Find where the given text appears and provide that cell's center as (X, Y) coordinate. 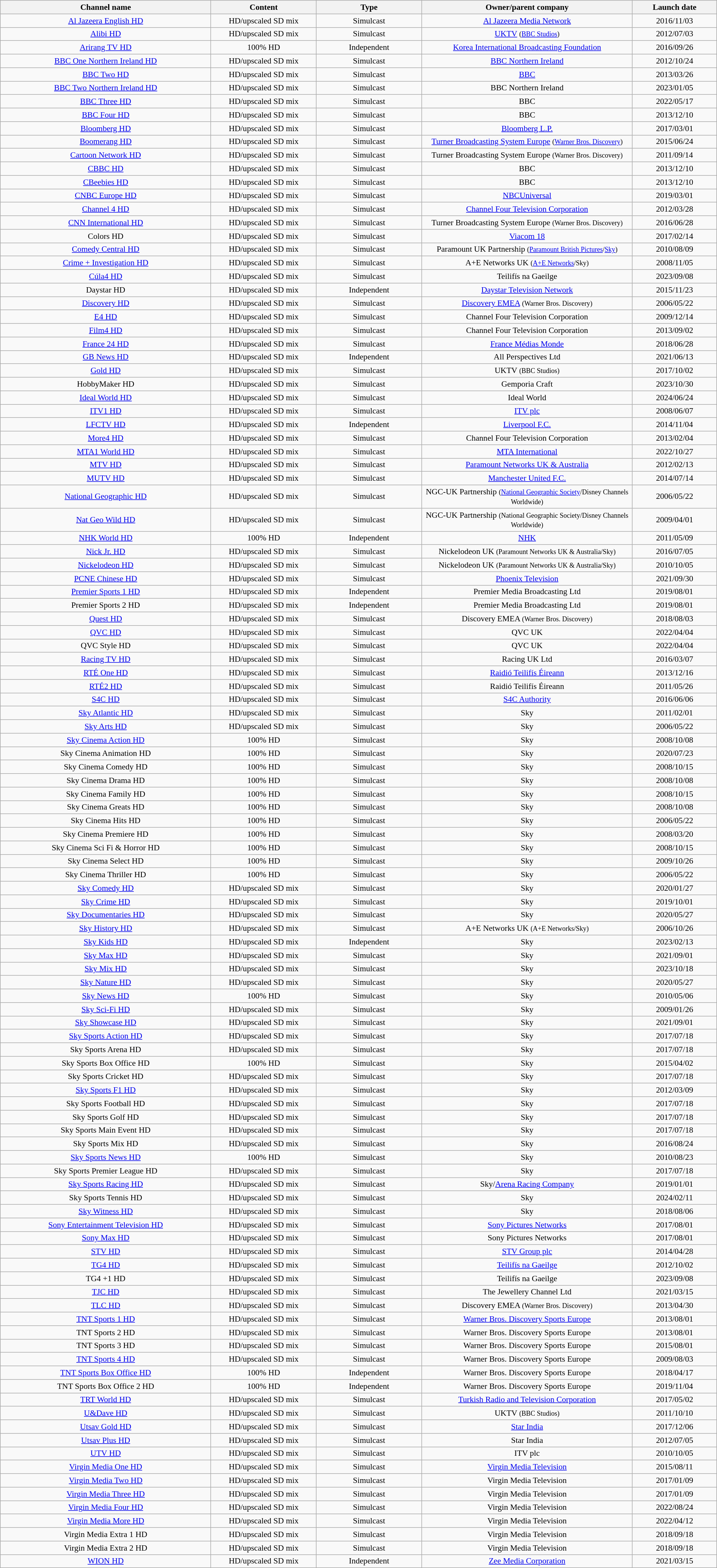
2008/11/05 (675, 263)
Virgin Media More HD (106, 1521)
S4C Authority (527, 700)
RTÉ One HD (106, 673)
2023/10/18 (675, 969)
TNT Sports Box Office 2 HD (106, 1386)
PCNE Chinese HD (106, 579)
2021/09/30 (675, 579)
Sky Sports Main Event HD (106, 1130)
2023/10/30 (675, 384)
2015/08/01 (675, 1346)
2010/08/23 (675, 1158)
Bloomberg HD (106, 128)
The Jewellery Channel Ltd (527, 1292)
Colors HD (106, 236)
Cúla4 HD (106, 277)
Gold HD (106, 371)
2012/07/03 (675, 34)
BBC One Northern Ireland HD (106, 61)
Al Jazeera English HD (106, 21)
2011/05/26 (675, 686)
2011/05/09 (675, 538)
2016/09/26 (675, 48)
S4C HD (106, 700)
Daystar Television Network (527, 290)
Virgin Media Four HD (106, 1508)
BBC Two HD (106, 74)
Phoenix Television (527, 579)
2022/05/17 (675, 102)
2016/07/05 (675, 552)
Launch date (675, 7)
MTA International (527, 452)
Arirang TV HD (106, 48)
TG4 HD (106, 1265)
Sky News HD (106, 996)
Sky Sports Cricket HD (106, 1077)
2018/08/06 (675, 1211)
More4 HD (106, 438)
2012/10/24 (675, 61)
MUTV HD (106, 478)
Sky Comedy HD (106, 888)
Sky Cinema Hits HD (106, 821)
Nat Geo Wild HD (106, 520)
2019/03/01 (675, 196)
2019/10/01 (675, 902)
2017/05/02 (675, 1400)
LFCTV HD (106, 425)
Film4 HD (106, 330)
Type (369, 7)
2016/11/03 (675, 21)
2014/04/28 (675, 1252)
Daystar HD (106, 290)
Channel name (106, 7)
RTÉ2 HD (106, 686)
Sky Sports Box Office HD (106, 1063)
Sky Sports F1 HD (106, 1090)
Sky Sci-Fi HD (106, 1009)
2016/08/24 (675, 1144)
2013/02/04 (675, 438)
2014/11/04 (675, 425)
UTV HD (106, 1453)
Sky Cinema Greats HD (106, 807)
2021/06/13 (675, 357)
Sky Max HD (106, 955)
BBC Two Northern Ireland HD (106, 88)
2012/07/05 (675, 1440)
Sky Cinema Premiere HD (106, 834)
TNT Sports 4 HD (106, 1359)
2011/02/01 (675, 713)
2023/02/13 (675, 942)
2023/01/05 (675, 88)
2024/06/24 (675, 398)
Sky Sports Tennis HD (106, 1198)
Discovery HD (106, 303)
Sky Sports News HD (106, 1158)
Sky Sports Arena HD (106, 1050)
Turkish Radio and Television Corporation (527, 1400)
2018/08/03 (675, 619)
Sky Cinema Sci Fi & Horror HD (106, 848)
TNT Sports Box Office HD (106, 1373)
2013/03/26 (675, 74)
2022/10/27 (675, 452)
BBC Four HD (106, 115)
2009/10/26 (675, 861)
TNT Sports 1 HD (106, 1319)
2009/12/14 (675, 317)
Utsav Gold HD (106, 1427)
E4 HD (106, 317)
2016/06/28 (675, 223)
Nick Jr. HD (106, 552)
Viacom 18 (527, 236)
Paramount UK Partnership (Paramount British Pictures/Sky) (527, 249)
TLC HD (106, 1306)
2022/08/24 (675, 1508)
2008/06/07 (675, 411)
2014/07/14 (675, 478)
2018/04/17 (675, 1373)
All Perspectives Ltd (527, 357)
2017/02/14 (675, 236)
Channel 4 HD (106, 209)
Sky Witness HD (106, 1211)
Gemporia Craft (527, 384)
Content (264, 7)
Virgin Media Three HD (106, 1494)
Alibi HD (106, 34)
Sky Cinema Action HD (106, 740)
2019/11/04 (675, 1386)
Sky Sports Mix HD (106, 1144)
2020/07/23 (675, 754)
2017/12/06 (675, 1427)
2017/03/01 (675, 128)
Utsav Plus HD (106, 1440)
2016/03/07 (675, 659)
2018/06/28 (675, 344)
2012/02/13 (675, 465)
2010/08/09 (675, 249)
Sky Cinema Select HD (106, 861)
Sky Nature HD (106, 983)
Sky Crime HD (106, 902)
ITV1 HD (106, 411)
Virgin Media Two HD (106, 1481)
Sky Kids HD (106, 942)
CNN International HD (106, 223)
QVC HD (106, 632)
Sony Max HD (106, 1238)
Comedy Central HD (106, 249)
Zee Media Corporation (527, 1561)
France Médias Monde (527, 344)
Premier Sports 2 HD (106, 605)
CNBC Europe HD (106, 196)
Sky Cinema Animation HD (106, 754)
Racing TV HD (106, 659)
Crime + Investigation HD (106, 263)
France 24 HD (106, 344)
CBBC HD (106, 169)
2015/04/02 (675, 1063)
Sky Atlantic HD (106, 713)
STV Group plc (527, 1252)
Sky History HD (106, 929)
2024/02/11 (675, 1198)
Paramount Networks UK & Australia (527, 465)
NHK (527, 538)
QVC Style HD (106, 646)
MTA1 World HD (106, 452)
2015/11/23 (675, 290)
Virgin Media One HD (106, 1467)
Sky Showcase HD (106, 1023)
2012/03/09 (675, 1090)
Al Jazeera Media Network (527, 21)
Boomerang HD (106, 142)
Premier Sports 1 HD (106, 592)
Liverpool F.C. (527, 425)
National Geographic HD (106, 497)
NHK World HD (106, 538)
GB News HD (106, 357)
2015/08/11 (675, 1467)
2015/06/24 (675, 142)
TNT Sports 2 HD (106, 1333)
Nickelodeon HD (106, 565)
Sky Sports Premier League HD (106, 1171)
2011/10/10 (675, 1413)
Sky Sports Football HD (106, 1104)
Quest HD (106, 619)
BBC Three HD (106, 102)
Sky Arts HD (106, 727)
2022/04/12 (675, 1521)
Sky/Arena Racing Company (527, 1184)
Sky Cinema Thriller HD (106, 875)
2006/10/26 (675, 929)
2011/09/14 (675, 155)
2013/12/16 (675, 673)
2013/04/30 (675, 1306)
Ideal World (527, 398)
Sky Sports Golf HD (106, 1117)
Sky Cinema Drama HD (106, 780)
Bloomberg L.P. (527, 128)
2009/01/26 (675, 1009)
2017/10/02 (675, 371)
Cartoon Network HD (106, 155)
CBeebies HD (106, 182)
2012/10/02 (675, 1265)
Sky Mix HD (106, 969)
2009/04/01 (675, 520)
Sky Sports Action HD (106, 1036)
Manchester United F.C. (527, 478)
2009/08/03 (675, 1359)
2019/01/01 (675, 1184)
TJC HD (106, 1292)
Ideal World HD (106, 398)
Sky Documentaries HD (106, 915)
Korea International Broadcasting Foundation (527, 48)
Racing UK Ltd (527, 659)
TRT World HD (106, 1400)
2010/05/06 (675, 996)
TNT Sports 3 HD (106, 1346)
NBCUniversal (527, 196)
Sky Cinema Family HD (106, 794)
MTV HD (106, 465)
WION HD (106, 1561)
HobbyMaker HD (106, 384)
Virgin Media Extra 1 HD (106, 1534)
Sony Entertainment Television HD (106, 1225)
2012/03/28 (675, 209)
2016/06/06 (675, 700)
2020/01/27 (675, 888)
STV HD (106, 1252)
U&Dave HD (106, 1413)
Owner/parent company (527, 7)
2008/03/20 (675, 834)
Virgin Media Extra 2 HD (106, 1548)
Sky Sports Racing HD (106, 1184)
Sky Cinema Comedy HD (106, 767)
2013/09/02 (675, 330)
TG4 +1 HD (106, 1279)
